For the text-containing cell, return its midpoint in [X, Y] coordinate format. 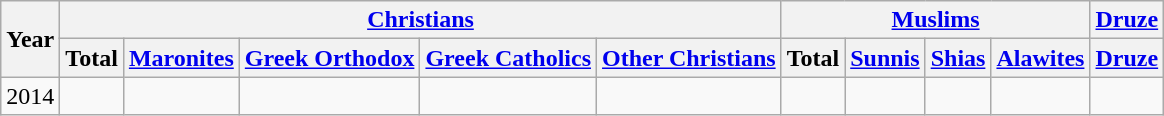
Greek Catholics [508, 58]
Christians [420, 20]
Sunnis [885, 58]
Year [30, 39]
Alawites [1040, 58]
Maronites [181, 58]
Greek Orthodox [330, 58]
Shias [958, 58]
Muslims [936, 20]
Other Christians [690, 58]
2014 [30, 96]
